For the text-containing cell, return its midpoint in (X, Y) coordinate format. 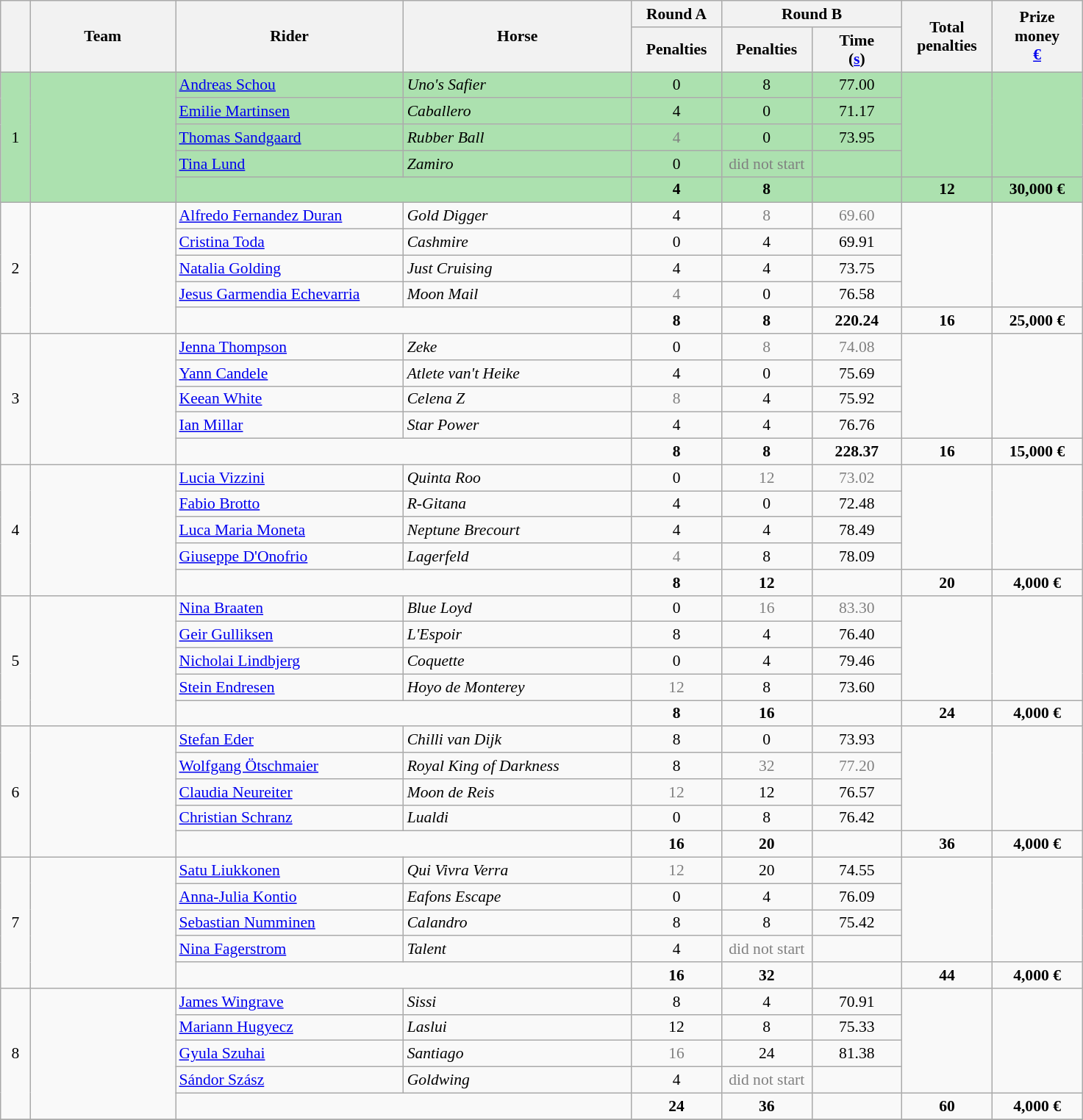
Zeke (518, 347)
Stefan Eder (289, 740)
69.91 (857, 243)
Nicholai Lindbjerg (289, 661)
Lagerfeld (518, 556)
Jesus Garmendia Echevarria (289, 295)
Lucia Vizzini (289, 478)
Just Cruising (518, 268)
81.38 (857, 1054)
73.75 (857, 268)
Celena Z (518, 399)
44 (947, 975)
15,000 € (1037, 452)
Cashmire (518, 243)
69.60 (857, 216)
Moon de Reis (518, 792)
Lualdi (518, 818)
74.08 (857, 347)
Nina Braaten (289, 609)
Round A (676, 14)
Alfredo Fernandez Duran (289, 216)
Thomas Sandgaard (289, 137)
Talent (518, 950)
73.95 (857, 137)
76.58 (857, 295)
Star Power (518, 426)
Round B (812, 14)
Rubber Ball (518, 137)
Keean White (289, 399)
7 (15, 923)
Christian Schranz (289, 818)
73.02 (857, 478)
Horse (518, 37)
Yann Candele (289, 373)
76.42 (857, 818)
71.17 (857, 112)
Sissi (518, 1002)
Atlete van't Heike (518, 373)
Ian Millar (289, 426)
Stein Endresen (289, 687)
Uno's Safier (518, 85)
74.55 (857, 871)
Sándor Szász (289, 1080)
76.09 (857, 897)
Mariann Hugyecz (289, 1027)
Fabio Brotto (289, 504)
83.30 (857, 609)
James Wingrave (289, 1002)
3 (15, 399)
Quinta Roo (518, 478)
220.24 (857, 321)
5 (15, 661)
Team (103, 37)
Emilie Martinsen (289, 112)
Moon Mail (518, 295)
73.93 (857, 740)
Royal King of Darkness (518, 766)
Natalia Golding (289, 268)
Satu Liukkonen (289, 871)
Nina Fagerstrom (289, 950)
77.00 (857, 85)
Zamiro (518, 164)
60 (947, 1106)
73.60 (857, 687)
Qui Vivra Verra (518, 871)
Wolfgang Ötschmaier (289, 766)
Hoyo de Monterey (518, 687)
Tina Lund (289, 164)
Giuseppe D'Onofrio (289, 556)
1 (15, 137)
Caballero (518, 112)
Neptune Brecourt (518, 531)
Claudia Neureiter (289, 792)
Eafons Escape (518, 897)
Time(s) (857, 50)
77.20 (857, 766)
72.48 (857, 504)
Rider (289, 37)
Coquette (518, 661)
Jenna Thompson (289, 347)
78.49 (857, 531)
Prize money€ (1037, 37)
Total penalties (947, 37)
Blue Loyd (518, 609)
79.46 (857, 661)
Sebastian Numminen (289, 923)
70.91 (857, 1002)
L'Espoir (518, 635)
6 (15, 792)
Anna-Julia Kontio (289, 897)
Chilli van Dijk (518, 740)
76.40 (857, 635)
R-Gitana (518, 504)
75.33 (857, 1027)
78.09 (857, 556)
228.37 (857, 452)
76.57 (857, 792)
Laslui (518, 1027)
30,000 € (1037, 190)
Calandro (518, 923)
75.69 (857, 373)
Goldwing (518, 1080)
Luca Maria Moneta (289, 531)
25,000 € (1037, 321)
75.92 (857, 399)
75.42 (857, 923)
Cristina Toda (289, 243)
Santiago (518, 1054)
Gyula Szuhai (289, 1054)
Gold Digger (518, 216)
76.76 (857, 426)
Andreas Schou (289, 85)
Geir Gulliksen (289, 635)
2 (15, 268)
